Detect which cell encompasses the target text, then output its (x, y) center coordinate. 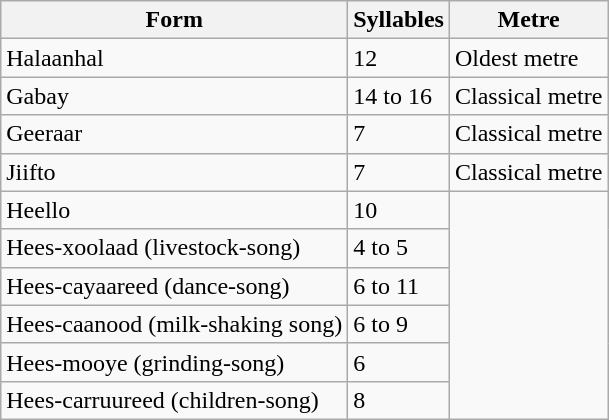
10 (399, 210)
8 (399, 400)
Hees-mooye (grinding-song) (174, 362)
14 to 16 (399, 96)
Hees-caanood (milk-shaking song) (174, 324)
Syllables (399, 20)
Hees-cayaareed (dance-song) (174, 286)
Halaanhal (174, 58)
Gabay (174, 96)
4 to 5 (399, 248)
Geeraar (174, 134)
6 to 9 (399, 324)
Heello (174, 210)
Form (174, 20)
6 (399, 362)
Oldest metre (528, 58)
Hees-carruureed (children-song) (174, 400)
Hees-xoolaad (livestock-song) (174, 248)
Metre (528, 20)
Jiifto (174, 172)
6 to 11 (399, 286)
12 (399, 58)
